Extract the [x, y] coordinate from the center of the cell holding the provided text.  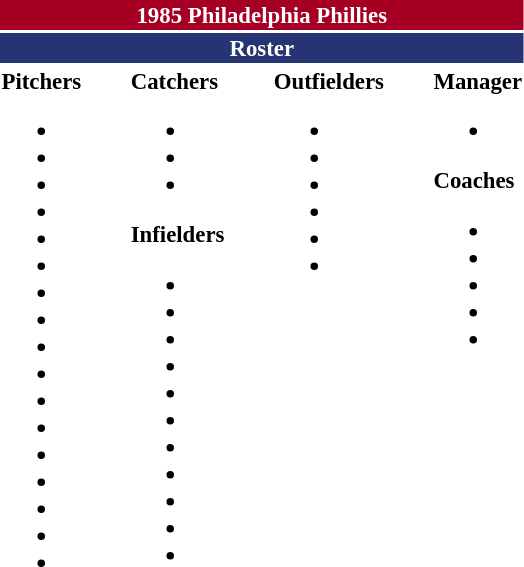
Roster [262, 48]
1985 Philadelphia Phillies [262, 15]
